Detect which cell encompasses the target text, then output its (x, y) center coordinate. 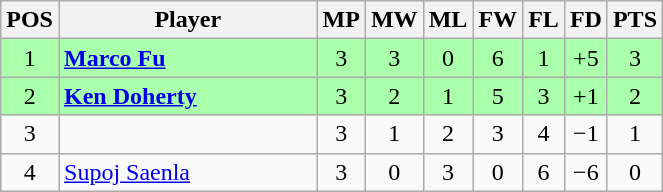
PTS (634, 20)
FL (544, 20)
5 (498, 96)
−1 (586, 134)
Player (188, 20)
+5 (586, 58)
Marco Fu (188, 58)
MP (341, 20)
MW (394, 20)
Supoj Saenla (188, 172)
ML (448, 20)
+1 (586, 96)
POS (30, 20)
FD (586, 20)
Ken Doherty (188, 96)
FW (498, 20)
−6 (586, 172)
